Output the [X, Y] coordinate of the center of the cell containing the given text.  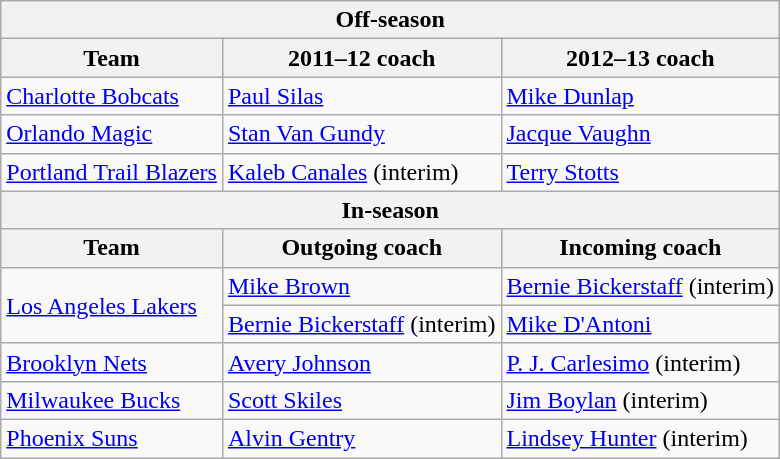
Off-season [390, 20]
Mike Dunlap [640, 96]
Jacque Vaughn [640, 134]
Terry Stotts [640, 172]
Charlotte Bobcats [112, 96]
2011–12 coach [362, 58]
Kaleb Canales (interim) [362, 172]
Stan Van Gundy [362, 134]
Lindsey Hunter (interim) [640, 438]
Jim Boylan (interim) [640, 400]
Alvin Gentry [362, 438]
2012–13 coach [640, 58]
Incoming coach [640, 248]
Milwaukee Bucks [112, 400]
In-season [390, 210]
Scott Skiles [362, 400]
Paul Silas [362, 96]
P. J. Carlesimo (interim) [640, 362]
Mike D'Antoni [640, 324]
Outgoing coach [362, 248]
Phoenix Suns [112, 438]
Orlando Magic [112, 134]
Brooklyn Nets [112, 362]
Los Angeles Lakers [112, 305]
Portland Trail Blazers [112, 172]
Mike Brown [362, 286]
Avery Johnson [362, 362]
